Identify which cell holds the provided text, then report its (X, Y) central coordinate. 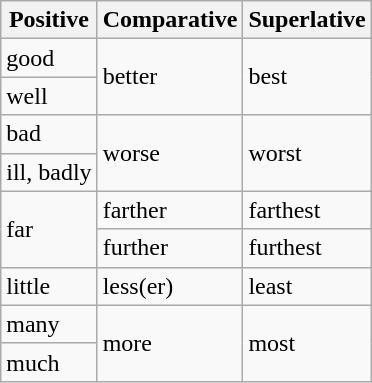
Positive (49, 20)
more (170, 343)
better (170, 77)
bad (49, 134)
good (49, 58)
less(er) (170, 286)
Comparative (170, 20)
many (49, 324)
ill, badly (49, 172)
well (49, 96)
farthest (307, 210)
best (307, 77)
Superlative (307, 20)
further (170, 248)
most (307, 343)
much (49, 362)
farther (170, 210)
worse (170, 153)
far (49, 229)
least (307, 286)
furthest (307, 248)
worst (307, 153)
little (49, 286)
